Extract the (X, Y) coordinate from the center of the cell holding the provided text.  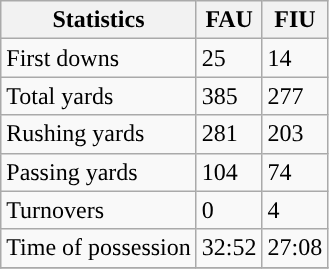
74 (295, 172)
277 (295, 96)
203 (295, 134)
385 (229, 96)
Time of possession (99, 248)
281 (229, 134)
0 (229, 210)
Rushing yards (99, 134)
Statistics (99, 20)
First downs (99, 58)
27:08 (295, 248)
Passing yards (99, 172)
32:52 (229, 248)
Total yards (99, 96)
FIU (295, 20)
104 (229, 172)
4 (295, 210)
25 (229, 58)
FAU (229, 20)
14 (295, 58)
Turnovers (99, 210)
